Return [X, Y] of the center of cell containing provided text 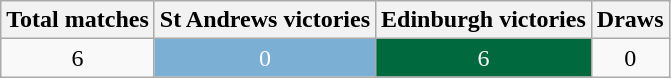
Edinburgh victories [484, 20]
Draws [630, 20]
St Andrews victories [264, 20]
Total matches [78, 20]
